Locate the cell with the specified text and output its [X, Y] center coordinate. 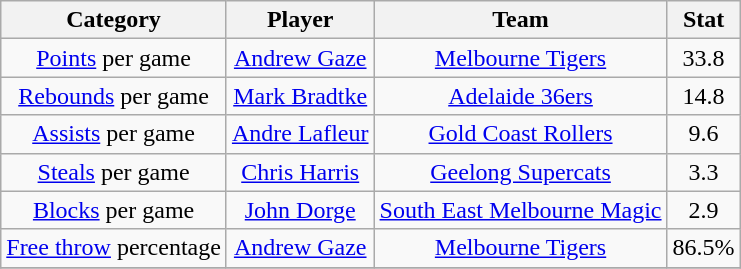
Stat [704, 20]
Points per game [114, 58]
Gold Coast Rollers [520, 134]
Adelaide 36ers [520, 96]
Blocks per game [114, 210]
14.8 [704, 96]
2.9 [704, 210]
South East Melbourne Magic [520, 210]
9.6 [704, 134]
Assists per game [114, 134]
Team [520, 20]
33.8 [704, 58]
John Dorge [300, 210]
Mark Bradtke [300, 96]
Rebounds per game [114, 96]
Andre Lafleur [300, 134]
Free throw percentage [114, 248]
Geelong Supercats [520, 172]
3.3 [704, 172]
Steals per game [114, 172]
Category [114, 20]
Player [300, 20]
Chris Harris [300, 172]
86.5% [704, 248]
